For the text-containing cell, return its midpoint in (X, Y) coordinate format. 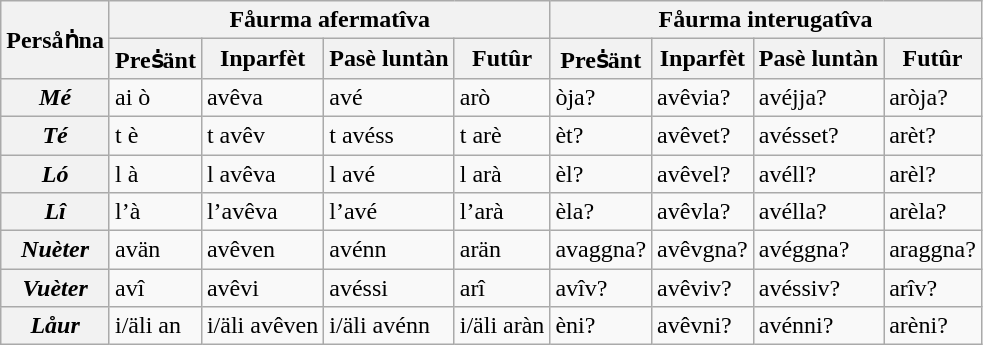
arän (502, 250)
avän (155, 250)
araggna? (933, 250)
l avé (389, 173)
arò (502, 97)
arèl? (933, 173)
èla? (601, 212)
arîv? (933, 288)
l arà (502, 173)
avêvla? (703, 212)
l’arà (502, 212)
Vuèter (56, 288)
avêvet? (703, 135)
èt? (601, 135)
i/äli avénn (389, 326)
l’à (155, 212)
aròja? (933, 97)
t è (155, 135)
arèni? (933, 326)
Lî (56, 212)
l’avêva (262, 212)
Fåurma interugatîva (766, 20)
avêvgna? (703, 250)
Mé (56, 97)
avîv? (601, 288)
avêva (262, 97)
avé (389, 97)
avéssi (389, 288)
Fåurma afermatîva (329, 20)
Låur (56, 326)
Nuèter (56, 250)
avêvni? (703, 326)
avéssiv? (818, 288)
èni? (601, 326)
avéll? (818, 173)
avésset? (818, 135)
Ló (56, 173)
Té (56, 135)
avélla? (818, 212)
Persåṅna (56, 40)
t avêv (262, 135)
avéjja? (818, 97)
avêviv? (703, 288)
avénni? (818, 326)
l à (155, 173)
avaggna? (601, 250)
avénn (389, 250)
arèt? (933, 135)
l avêva (262, 173)
arèla? (933, 212)
t arè (502, 135)
i/äli avêven (262, 326)
òja? (601, 97)
i/äli aràn (502, 326)
avêvel? (703, 173)
avêvia? (703, 97)
t avéss (389, 135)
avî (155, 288)
avêven (262, 250)
arî (502, 288)
avêvi (262, 288)
l’avé (389, 212)
èl? (601, 173)
i/äli an (155, 326)
avéggna? (818, 250)
ai ò (155, 97)
